Capture the cell that displays the provided text and extract its (x, y) central coordinate. 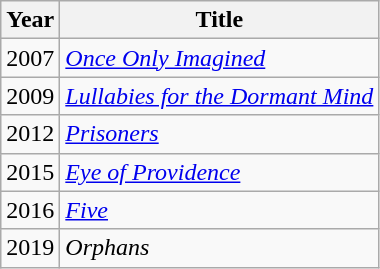
2009 (30, 96)
2015 (30, 172)
Title (220, 20)
Prisoners (220, 134)
Once Only Imagined (220, 58)
Orphans (220, 248)
2007 (30, 58)
2012 (30, 134)
Lullabies for the Dormant Mind (220, 96)
Year (30, 20)
2019 (30, 248)
Eye of Providence (220, 172)
2016 (30, 210)
Five (220, 210)
